Capture the cell that displays the provided text and extract its [x, y] central coordinate. 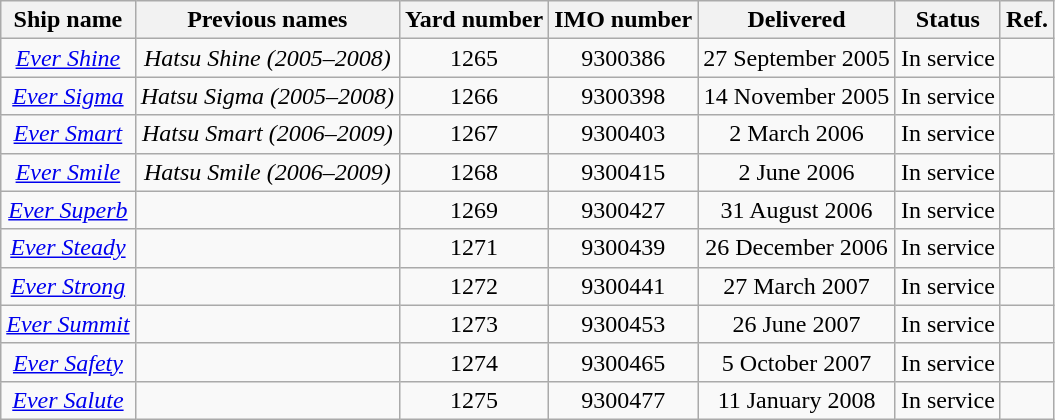
Delivered [797, 20]
Previous names [267, 20]
1267 [474, 134]
1272 [474, 286]
26 June 2007 [797, 324]
9300386 [624, 58]
Hatsu Shine (2005–2008) [267, 58]
Ref. [1026, 20]
9300427 [624, 210]
Ever Safety [68, 362]
Hatsu Smile (2006–2009) [267, 172]
Ever Summit [68, 324]
2 March 2006 [797, 134]
Ever Steady [68, 248]
9300465 [624, 362]
9300415 [624, 172]
1265 [474, 58]
31 August 2006 [797, 210]
2 June 2006 [797, 172]
1275 [474, 400]
Ever Shine [68, 58]
Ever Strong [68, 286]
27 September 2005 [797, 58]
26 December 2006 [797, 248]
11 January 2008 [797, 400]
5 October 2007 [797, 362]
Ever Superb [68, 210]
9300453 [624, 324]
1271 [474, 248]
Hatsu Smart (2006–2009) [267, 134]
14 November 2005 [797, 96]
9300477 [624, 400]
1268 [474, 172]
Ever Sigma [68, 96]
Hatsu Sigma (2005–2008) [267, 96]
Yard number [474, 20]
IMO number [624, 20]
9300398 [624, 96]
Ship name [68, 20]
Ever Smile [68, 172]
9300439 [624, 248]
Ever Smart [68, 134]
9300441 [624, 286]
Status [948, 20]
27 March 2007 [797, 286]
9300403 [624, 134]
1274 [474, 362]
1269 [474, 210]
Ever Salute [68, 400]
1273 [474, 324]
1266 [474, 96]
